Search for the cell housing the specified text and yield its (X, Y) center coordinate. 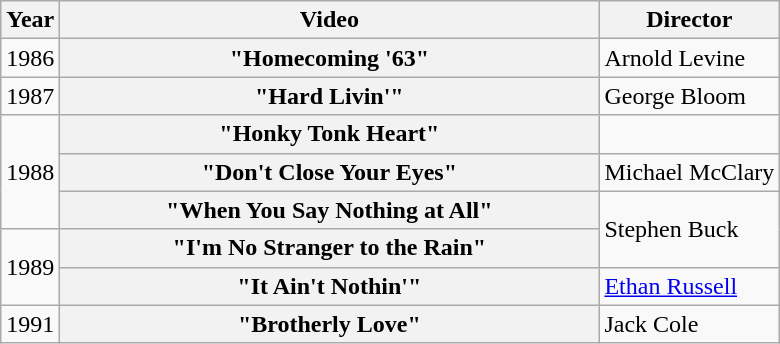
1991 (30, 324)
"It Ain't Nothin'" (330, 286)
"When You Say Nothing at All" (330, 210)
Jack Cole (690, 324)
Michael McClary (690, 172)
George Bloom (690, 96)
1988 (30, 172)
"Don't Close Your Eyes" (330, 172)
"I'm No Stranger to the Rain" (330, 248)
"Homecoming '63" (330, 58)
"Honky Tonk Heart" (330, 134)
"Hard Livin'" (330, 96)
1986 (30, 58)
"Brotherly Love" (330, 324)
1987 (30, 96)
Arnold Levine (690, 58)
Year (30, 20)
Stephen Buck (690, 229)
1989 (30, 267)
Director (690, 20)
Video (330, 20)
Ethan Russell (690, 286)
